For the text-containing cell, return its midpoint in [x, y] coordinate format. 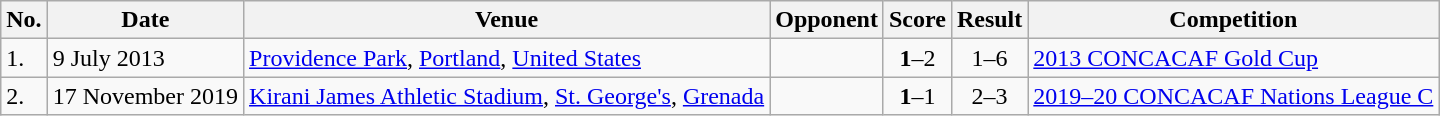
2013 CONCACAF Gold Cup [1234, 58]
17 November 2019 [145, 96]
1–2 [917, 58]
2–3 [989, 96]
2019–20 CONCACAF Nations League C [1234, 96]
1. [24, 58]
2. [24, 96]
Date [145, 20]
Venue [507, 20]
9 July 2013 [145, 58]
Score [917, 20]
Kirani James Athletic Stadium, St. George's, Grenada [507, 96]
Result [989, 20]
1–1 [917, 96]
No. [24, 20]
Competition [1234, 20]
Opponent [827, 20]
1–6 [989, 58]
Providence Park, Portland, United States [507, 58]
